Capture the cell that displays the provided text and extract its [x, y] central coordinate. 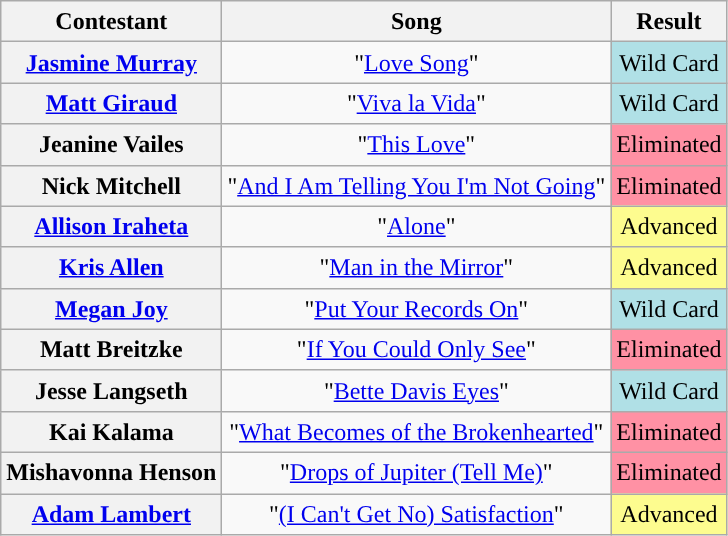
Matt Breitzke [112, 350]
"Alone" [416, 226]
Mishavonna Henson [112, 472]
"(I Can't Get No) Satisfaction" [416, 514]
Allison Iraheta [112, 226]
Jesse Langseth [112, 390]
Song [416, 22]
"What Becomes of the Brokenhearted" [416, 432]
Jasmine Murray [112, 62]
"Bette Davis Eyes" [416, 390]
Matt Giraud [112, 104]
Jeanine Vailes [112, 144]
Kris Allen [112, 268]
Megan Joy [112, 308]
Nick Mitchell [112, 186]
Contestant [112, 22]
Adam Lambert [112, 514]
"And I Am Telling You I'm Not Going" [416, 186]
Result [669, 22]
"Man in the Mirror" [416, 268]
"Viva la Vida" [416, 104]
"Drops of Jupiter (Tell Me)" [416, 472]
"Put Your Records On" [416, 308]
Kai Kalama [112, 432]
"If You Could Only See" [416, 350]
"Love Song" [416, 62]
"This Love" [416, 144]
